Output the (X, Y) coordinate of the center of the cell containing the given text.  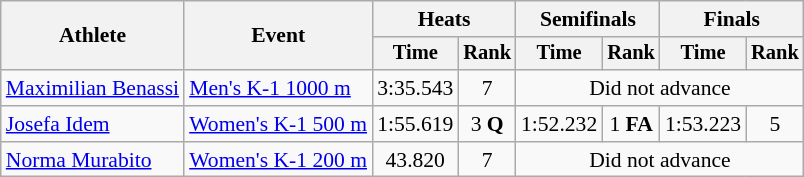
Maximilian Benassi (92, 88)
5 (775, 124)
Event (278, 36)
3 Q (487, 124)
Semifinals (588, 19)
Did not advance (660, 88)
1:53.223 (703, 124)
Athlete (92, 36)
1 FA (631, 124)
Men's K-1 1000 m (278, 88)
3:35.543 (415, 88)
1:52.232 (559, 124)
Women's K-1 500 m (278, 124)
Josefa Idem (92, 124)
Heats (444, 19)
Finals (732, 19)
1:55.619 (415, 124)
7 (487, 88)
